Scan for the cell matching the given text and deliver its [X, Y] coordinate at center. 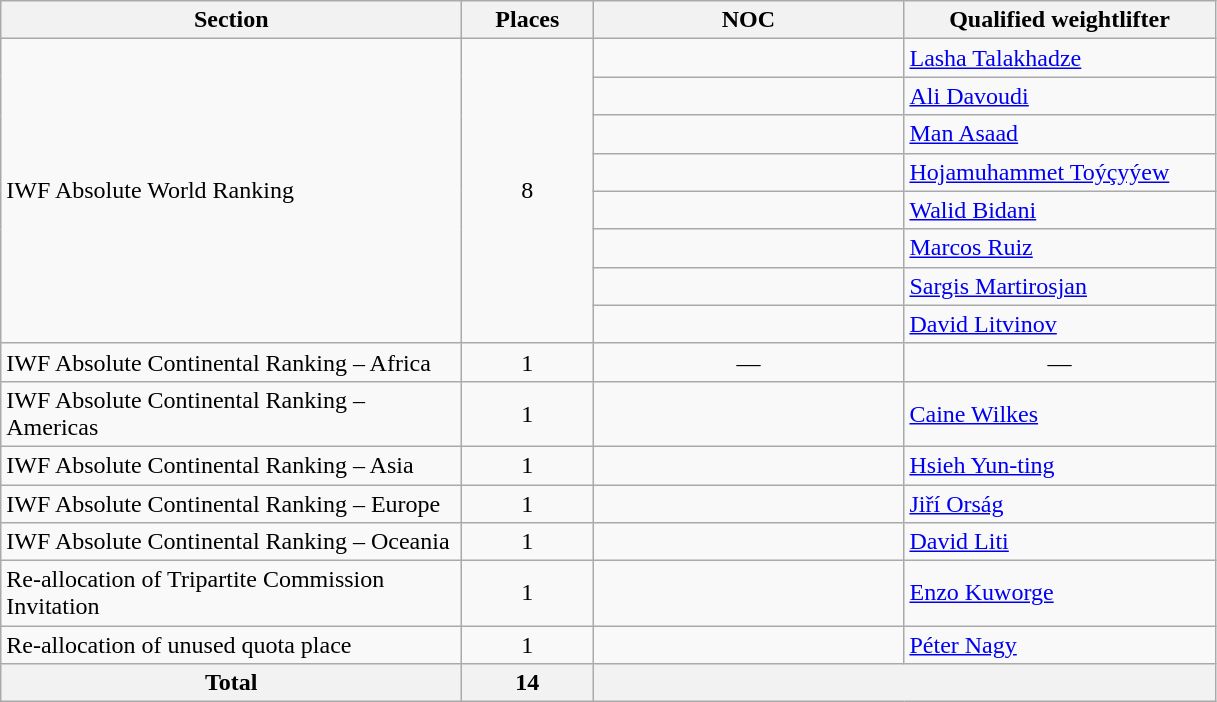
Lasha Talakhadze [1060, 58]
Qualified weightlifter [1060, 20]
Jiří Orság [1060, 503]
IWF Absolute Continental Ranking – Asia [232, 465]
8 [528, 191]
Re-allocation of Tripartite Commission Invitation [232, 594]
IWF Absolute Continental Ranking – Oceania [232, 542]
IWF Absolute Continental Ranking – Africa [232, 362]
Sargis Martirosjan [1060, 286]
Section [232, 20]
IWF Absolute World Ranking [232, 191]
Hojamuhammet Toýçyýew [1060, 172]
Places [528, 20]
Man Asaad [1060, 134]
Walid Bidani [1060, 210]
NOC [748, 20]
Re-allocation of unused quota place [232, 645]
Marcos Ruiz [1060, 248]
IWF Absolute Continental Ranking – Europe [232, 503]
Enzo Kuworge [1060, 594]
Péter Nagy [1060, 645]
14 [528, 683]
Ali Davoudi [1060, 96]
Caine Wilkes [1060, 414]
David Litvinov [1060, 324]
Hsieh Yun-ting [1060, 465]
Total [232, 683]
David Liti [1060, 542]
IWF Absolute Continental Ranking – Americas [232, 414]
